Output the (X, Y) coordinate of the center of the cell containing the given text.  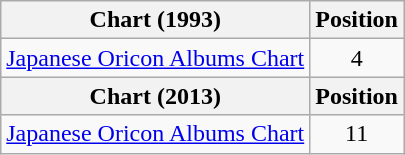
11 (357, 134)
Chart (2013) (156, 96)
4 (357, 58)
Chart (1993) (156, 20)
